For the text-containing cell, return its midpoint in (x, y) coordinate format. 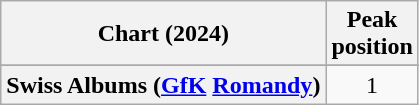
1 (372, 85)
Chart (2024) (164, 34)
Peakposition (372, 34)
Swiss Albums (GfK Romandy) (164, 85)
